Extract the [x, y] coordinate from the center of the cell holding the provided text.  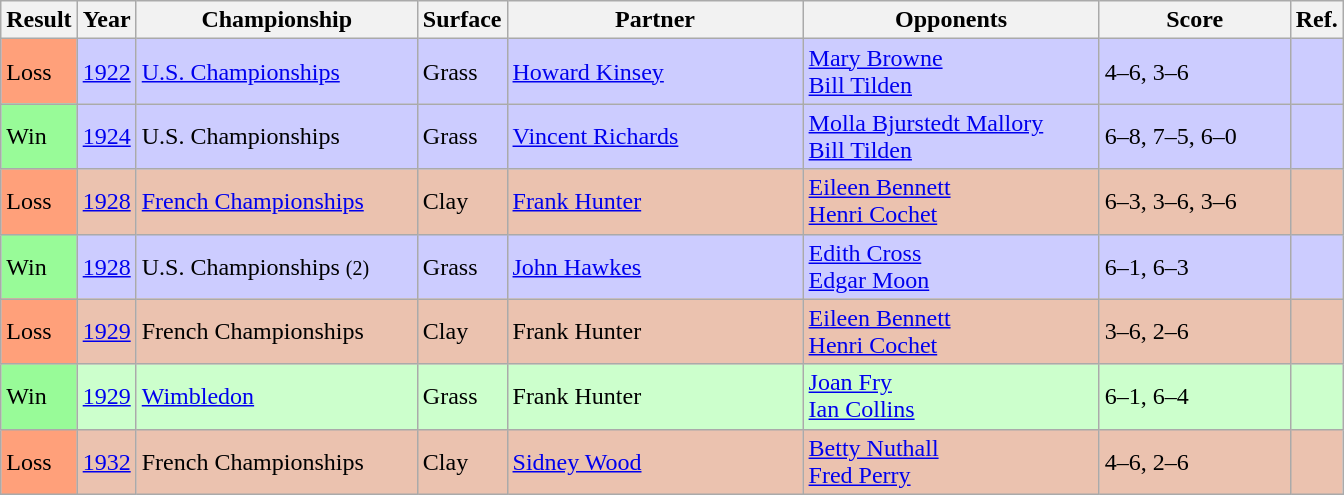
Score [1194, 20]
Betty Nuthall Fred Perry [951, 462]
Molla Bjurstedt Mallory Bill Tilden [951, 136]
3–6, 2–6 [1194, 332]
Wimbledon [276, 396]
Mary Browne Bill Tilden [951, 72]
4–6, 3–6 [1194, 72]
Championship [276, 20]
Year [106, 20]
U.S. Championships (2) [276, 266]
Ref. [1316, 20]
Vincent Richards [655, 136]
6–1, 6–3 [1194, 266]
Result [39, 20]
Surface [462, 20]
Howard Kinsey [655, 72]
1924 [106, 136]
Partner [655, 20]
Sidney Wood [655, 462]
1932 [106, 462]
John Hawkes [655, 266]
Edith Cross Edgar Moon [951, 266]
6–8, 7–5, 6–0 [1194, 136]
4–6, 2–6 [1194, 462]
1922 [106, 72]
6–1, 6–4 [1194, 396]
Opponents [951, 20]
6–3, 3–6, 3–6 [1194, 202]
Joan Fry Ian Collins [951, 396]
